Capture the cell that displays the provided text and extract its [x, y] central coordinate. 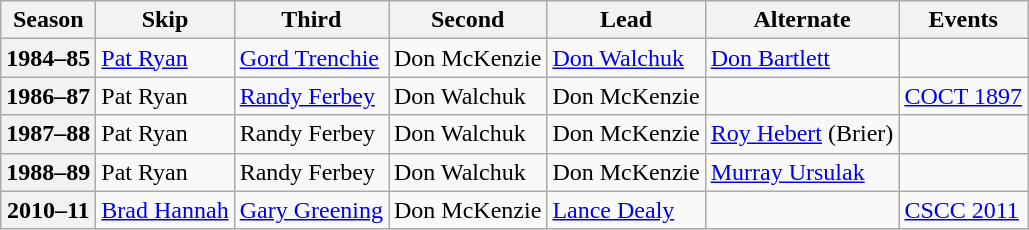
Brad Hannah [165, 210]
COCT 1897 [964, 96]
Gary Greening [311, 210]
Lance Dealy [626, 210]
2010–11 [48, 210]
Skip [165, 20]
Lead [626, 20]
CSCC 2011 [964, 210]
Don Bartlett [802, 58]
Second [467, 20]
Events [964, 20]
Murray Ursulak [802, 172]
1986–87 [48, 96]
1987–88 [48, 134]
Season [48, 20]
1988–89 [48, 172]
Third [311, 20]
Alternate [802, 20]
1984–85 [48, 58]
Roy Hebert (Brier) [802, 134]
Gord Trenchie [311, 58]
